Capture the cell that displays the provided text and extract its [x, y] central coordinate. 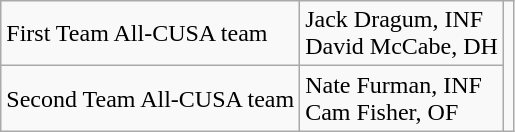
First Team All-CUSA team [150, 34]
Nate Furman, INFCam Fisher, OF [402, 98]
Jack Dragum, INFDavid McCabe, DH [402, 34]
Second Team All-CUSA team [150, 98]
